Provide the [X, Y] coordinate of the cell's center where the given text is located.  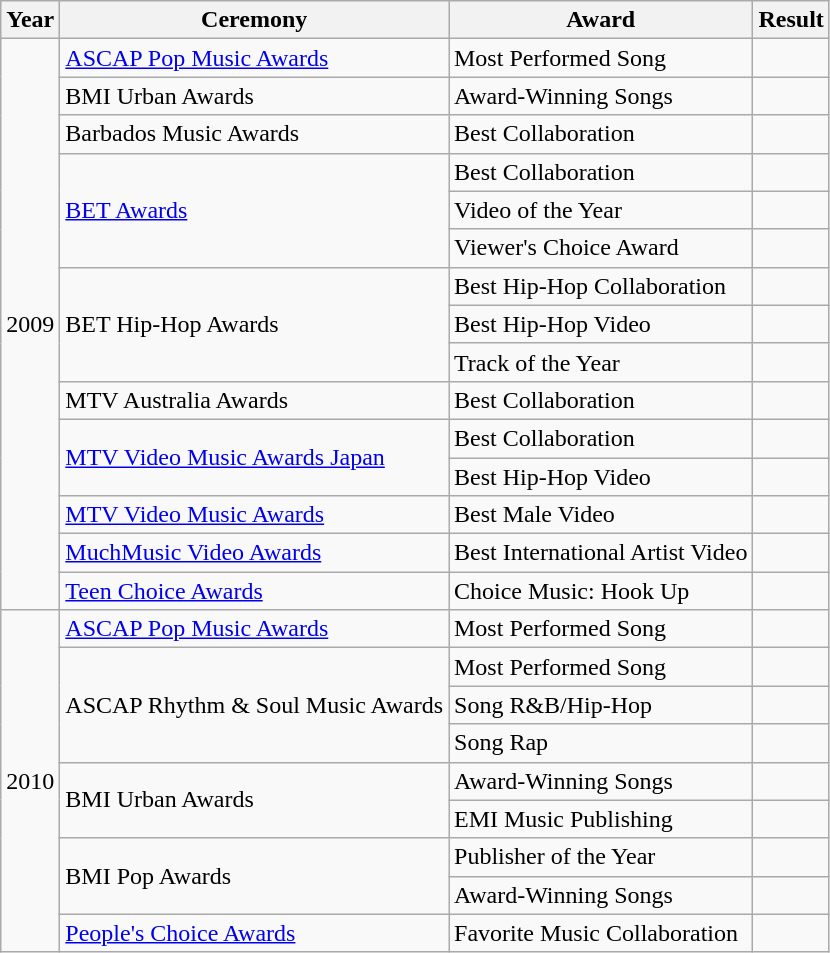
Video of the Year [600, 210]
Song R&B/Hip-Hop [600, 705]
Teen Choice Awards [254, 591]
Choice Music: Hook Up [600, 591]
Best Hip-Hop Collaboration [600, 286]
2010 [30, 782]
Favorite Music Collaboration [600, 933]
MTV Australia Awards [254, 400]
2009 [30, 324]
BET Awards [254, 210]
MTV Video Music Awards [254, 515]
BET Hip-Hop Awards [254, 324]
Best International Artist Video [600, 553]
MuchMusic Video Awards [254, 553]
People's Choice Awards [254, 933]
Year [30, 20]
MTV Video Music Awards Japan [254, 457]
Result [791, 20]
Barbados Music Awards [254, 134]
Publisher of the Year [600, 857]
EMI Music Publishing [600, 819]
Song Rap [600, 743]
BMI Pop Awards [254, 876]
Ceremony [254, 20]
Track of the Year [600, 362]
Best Male Video [600, 515]
Award [600, 20]
Viewer's Choice Award [600, 248]
ASCAP Rhythm & Soul Music Awards [254, 705]
